Pinpoint the cell where the given text exists, returning its [x, y] midpoint coordinate. 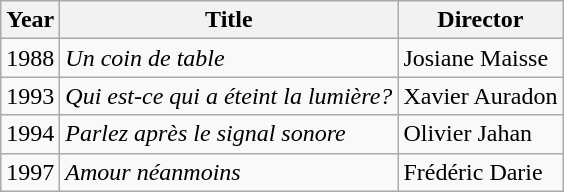
1993 [30, 96]
Frédéric Darie [480, 172]
Josiane Maisse [480, 58]
Olivier Jahan [480, 134]
Un coin de table [229, 58]
Year [30, 20]
1997 [30, 172]
1994 [30, 134]
Director [480, 20]
Parlez après le signal sonore [229, 134]
Amour néanmoins [229, 172]
Title [229, 20]
Xavier Auradon [480, 96]
Qui est-ce qui a éteint la lumière? [229, 96]
1988 [30, 58]
